For the text-containing cell, return its midpoint in [x, y] coordinate format. 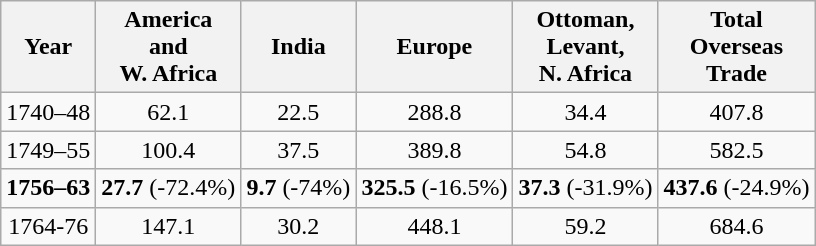
59.2 [586, 226]
India [298, 47]
1756–63 [48, 188]
325.5 (-16.5%) [434, 188]
407.8 [736, 112]
288.8 [434, 112]
Europe [434, 47]
9.7 (-74%) [298, 188]
147.1 [168, 226]
Ottoman, Levant, N. Africa [586, 47]
100.4 [168, 150]
582.5 [736, 150]
34.4 [586, 112]
27.7 (-72.4%) [168, 188]
37.5 [298, 150]
54.8 [586, 150]
22.5 [298, 112]
1740–48 [48, 112]
30.2 [298, 226]
1749–55 [48, 150]
Year [48, 47]
37.3 (-31.9%) [586, 188]
389.8 [434, 150]
America and W. Africa [168, 47]
1764-76 [48, 226]
62.1 [168, 112]
Total Overseas Trade [736, 47]
437.6 (-24.9%) [736, 188]
684.6 [736, 226]
448.1 [434, 226]
